Find where the given text appears and provide that cell's center as (X, Y) coordinate. 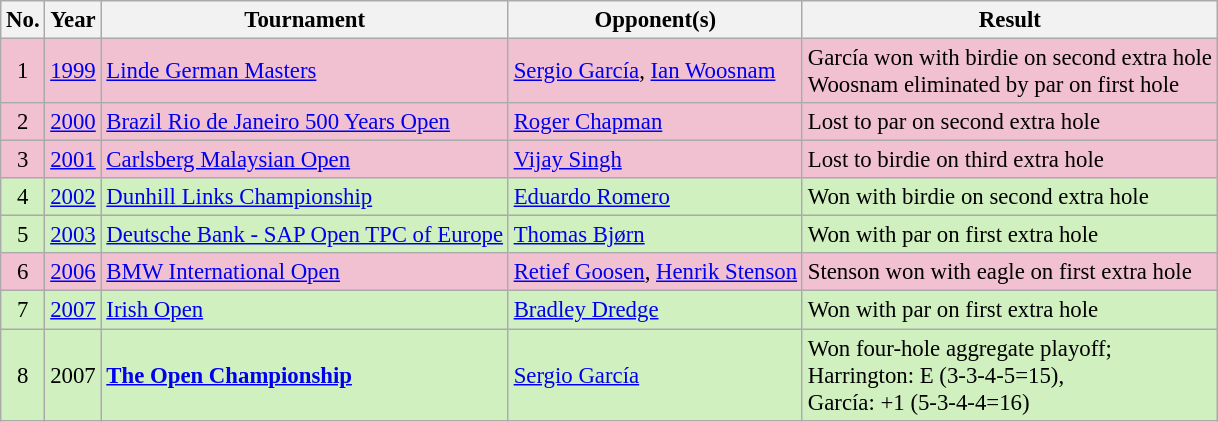
Won with birdie on second extra hole (1010, 197)
No. (23, 20)
Sergio García (655, 375)
Thomas Bjørn (655, 235)
2006 (73, 273)
3 (23, 160)
1999 (73, 72)
Irish Open (304, 310)
Roger Chapman (655, 122)
2002 (73, 197)
Year (73, 20)
Brazil Rio de Janeiro 500 Years Open (304, 122)
Sergio García, Ian Woosnam (655, 72)
2003 (73, 235)
Lost to par on second extra hole (1010, 122)
Retief Goosen, Henrik Stenson (655, 273)
6 (23, 273)
4 (23, 197)
Lost to birdie on third extra hole (1010, 160)
Vijay Singh (655, 160)
1 (23, 72)
BMW International Open (304, 273)
2001 (73, 160)
Bradley Dredge (655, 310)
Eduardo Romero (655, 197)
Deutsche Bank - SAP Open TPC of Europe (304, 235)
Result (1010, 20)
Carlsberg Malaysian Open (304, 160)
Opponent(s) (655, 20)
Tournament (304, 20)
5 (23, 235)
2000 (73, 122)
Won four-hole aggregate playoff;Harrington: E (3-3-4-5=15),García: +1 (5-3-4-4=16) (1010, 375)
Dunhill Links Championship (304, 197)
7 (23, 310)
Linde German Masters (304, 72)
Stenson won with eagle on first extra hole (1010, 273)
2 (23, 122)
García won with birdie on second extra holeWoosnam eliminated by par on first hole (1010, 72)
8 (23, 375)
The Open Championship (304, 375)
